Find where the given text appears and provide that cell's center as (X, Y) coordinate. 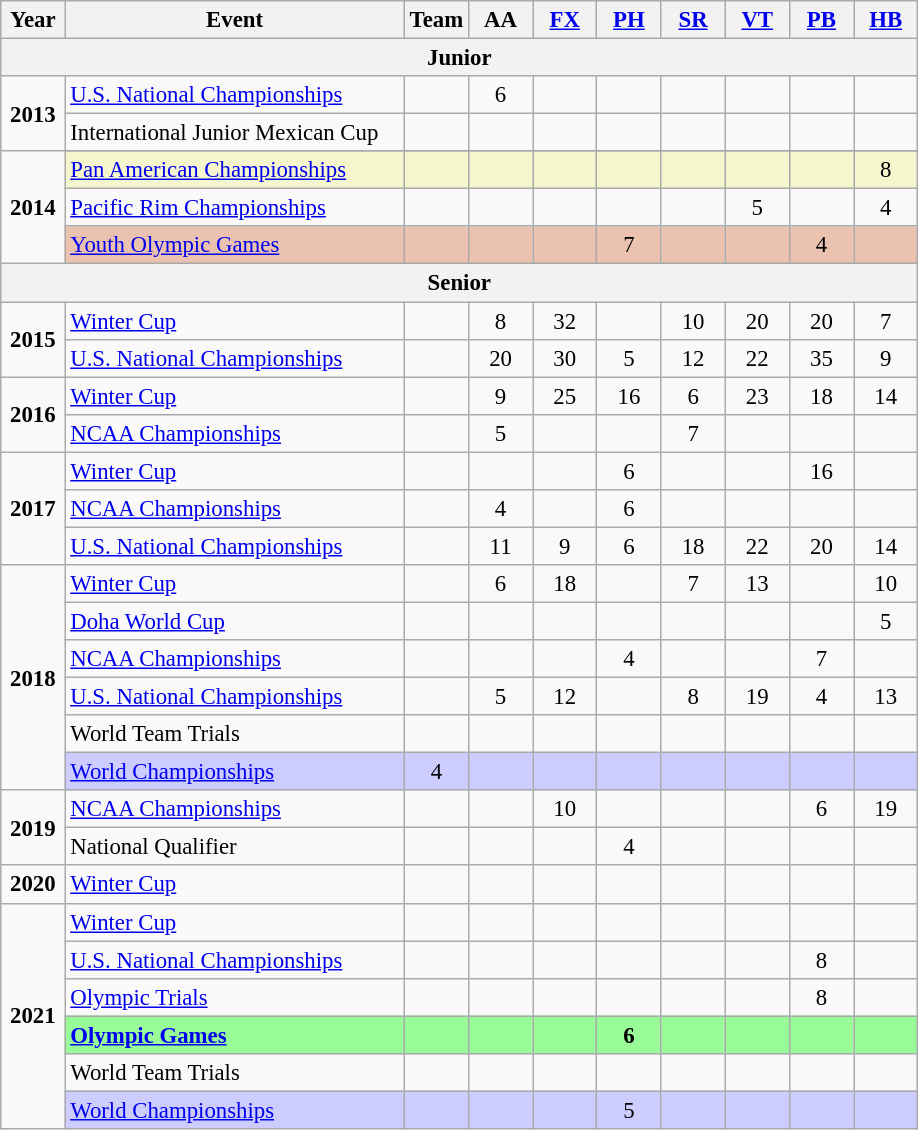
Event (234, 20)
Junior (460, 58)
National Qualifier (234, 847)
32 (565, 321)
Doha World Cup (234, 621)
Pacific Rim Championships (234, 208)
2019 (33, 828)
Year (33, 20)
HB (886, 20)
2014 (33, 208)
2017 (33, 508)
2015 (33, 340)
AA (500, 20)
2013 (33, 114)
2016 (33, 414)
2021 (33, 1016)
11 (500, 546)
Olympic Games (234, 1035)
Olympic Trials (234, 997)
35 (821, 358)
Team (436, 20)
Senior (460, 283)
23 (757, 396)
FX (565, 20)
Pan American Championships (234, 170)
25 (565, 396)
2018 (33, 678)
SR (693, 20)
International Junior Mexican Cup (234, 133)
Youth Olympic Games (234, 245)
2020 (33, 885)
PB (821, 20)
30 (565, 358)
VT (757, 20)
PH (629, 20)
